Identify which cell holds the provided text, then report its (x, y) central coordinate. 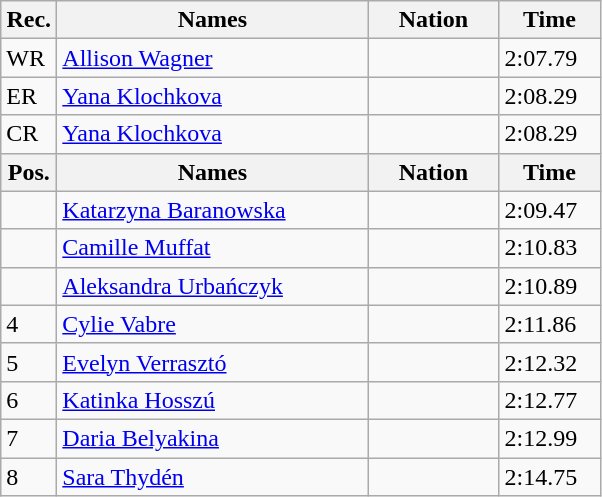
2:12.99 (550, 438)
6 (29, 400)
8 (29, 477)
CR (29, 134)
2:12.32 (550, 362)
Daria Belyakina (212, 438)
Camille Muffat (212, 248)
Sara Thydén (212, 477)
2:09.47 (550, 210)
ER (29, 96)
Aleksandra Urbańczyk (212, 286)
4 (29, 324)
Allison Wagner (212, 58)
Rec. (29, 20)
7 (29, 438)
2:10.89 (550, 286)
Katinka Hosszú (212, 400)
2:11.86 (550, 324)
WR (29, 58)
5 (29, 362)
2:14.75 (550, 477)
Katarzyna Baranowska (212, 210)
Evelyn Verrasztó (212, 362)
Cylie Vabre (212, 324)
2:12.77 (550, 400)
2:07.79 (550, 58)
Pos. (29, 172)
2:10.83 (550, 248)
